From the cell containing the given text, extract its center point as [X, Y] coordinate. 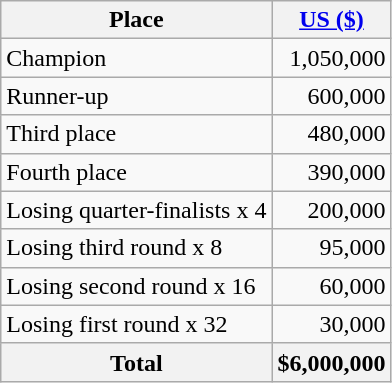
Losing second round x 16 [136, 286]
200,000 [332, 210]
Runner-up [136, 96]
US ($) [332, 20]
95,000 [332, 248]
Losing quarter-finalists x 4 [136, 210]
600,000 [332, 96]
60,000 [332, 286]
Champion [136, 58]
480,000 [332, 134]
Losing third round x 8 [136, 248]
$6,000,000 [332, 362]
Place [136, 20]
Total [136, 362]
390,000 [332, 172]
Third place [136, 134]
Fourth place [136, 172]
30,000 [332, 324]
1,050,000 [332, 58]
Losing first round x 32 [136, 324]
